Find where the given text appears and provide that cell's center as [X, Y] coordinate. 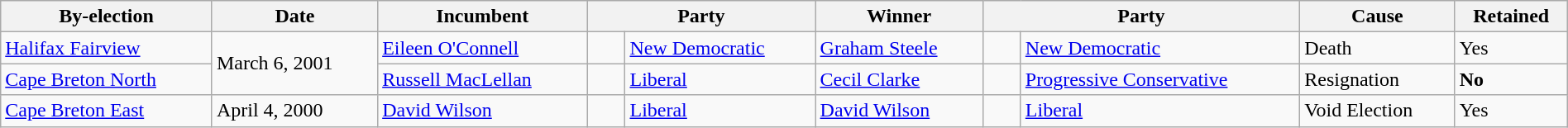
Date [294, 17]
April 4, 2000 [294, 111]
Eileen O'Connell [483, 48]
Death [1378, 48]
March 6, 2001 [294, 64]
Halifax Fairview [107, 48]
Resignation [1378, 79]
Cape Breton North [107, 79]
Void Election [1378, 111]
Cape Breton East [107, 111]
Incumbent [483, 17]
Retained [1511, 17]
Progressive Conservative [1159, 79]
Russell MacLellan [483, 79]
Cecil Clarke [899, 79]
By-election [107, 17]
Graham Steele [899, 48]
Winner [899, 17]
No [1511, 79]
Cause [1378, 17]
